From the cell containing the given text, extract its center point as (X, Y) coordinate. 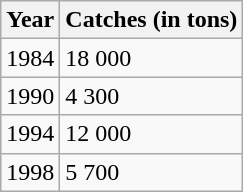
1998 (30, 172)
1994 (30, 134)
4 300 (152, 96)
Year (30, 20)
12 000 (152, 134)
1990 (30, 96)
18 000 (152, 58)
5 700 (152, 172)
Catches (in tons) (152, 20)
1984 (30, 58)
